Scan for the cell matching the given text and deliver its [X, Y] coordinate at center. 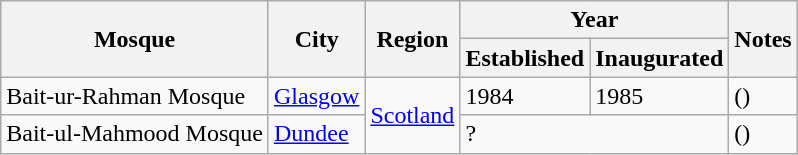
Region [412, 39]
Dundee [316, 134]
? [594, 134]
City [316, 39]
1985 [660, 96]
Glasgow [316, 96]
Year [594, 20]
Established [525, 58]
1984 [525, 96]
Mosque [135, 39]
Bait-ul-Mahmood Mosque [135, 134]
Bait-ur-Rahman Mosque [135, 96]
Notes [763, 39]
Scotland [412, 115]
Inaugurated [660, 58]
